For the text-containing cell, return its midpoint in [x, y] coordinate format. 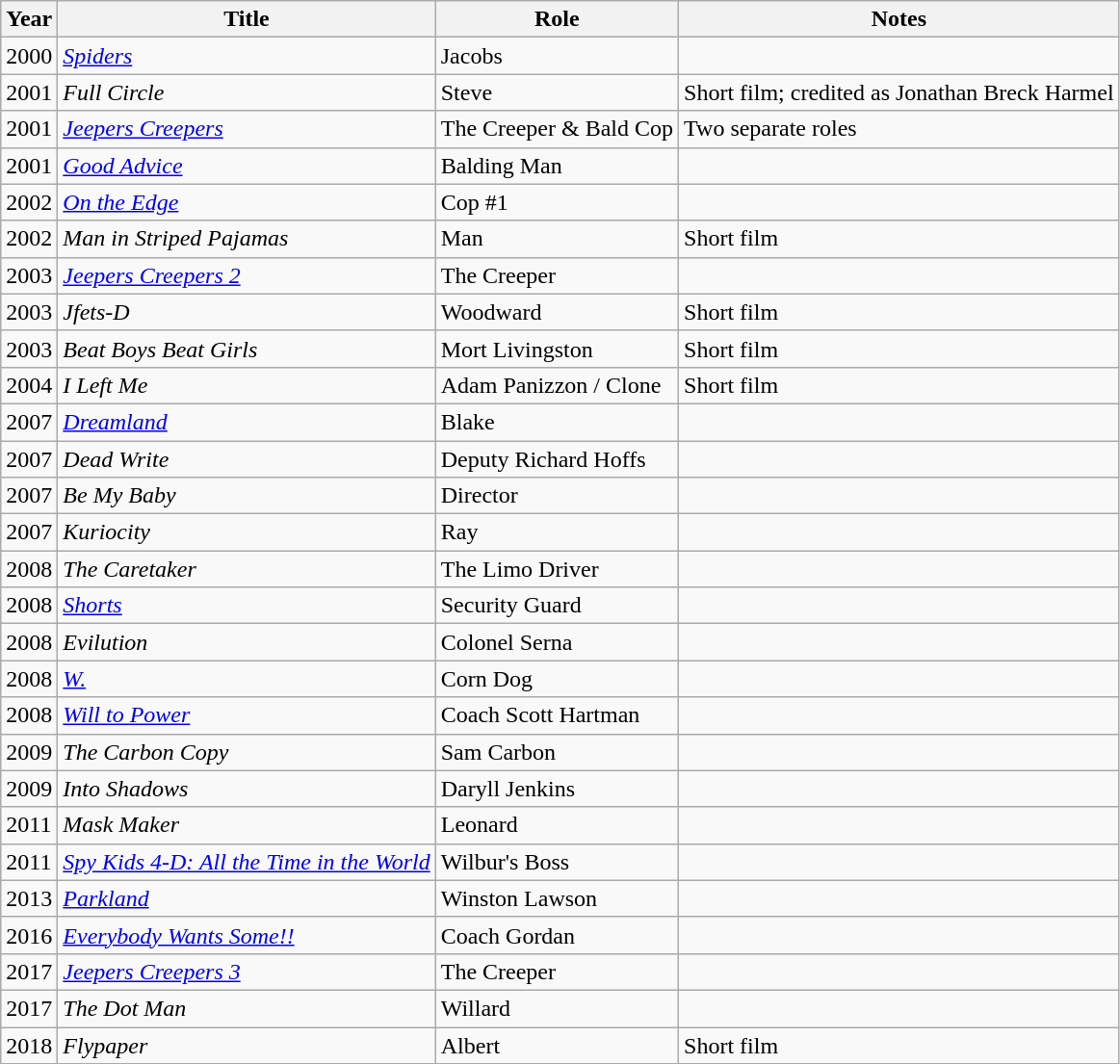
Jacobs [557, 56]
W. [247, 679]
Coach Gordan [557, 935]
Short film; credited as Jonathan Breck Harmel [899, 92]
On the Edge [247, 202]
The Creeper & Bald Cop [557, 129]
Dreamland [247, 422]
Notes [899, 19]
Spiders [247, 56]
Good Advice [247, 166]
2004 [29, 385]
Wilbur's Boss [557, 862]
Beat Boys Beat Girls [247, 349]
2016 [29, 935]
Mask Maker [247, 825]
Deputy Richard Hoffs [557, 459]
Leonard [557, 825]
The Caretaker [247, 569]
Coach Scott Hartman [557, 715]
Ray [557, 532]
Security Guard [557, 606]
Flypaper [247, 1045]
Winston Lawson [557, 898]
Sam Carbon [557, 752]
Two separate roles [899, 129]
Kuriocity [247, 532]
Parkland [247, 898]
Albert [557, 1045]
Balding Man [557, 166]
Willard [557, 1008]
Mort Livingston [557, 349]
Will to Power [247, 715]
Spy Kids 4-D: All the Time in the World [247, 862]
Steve [557, 92]
Director [557, 496]
Woodward [557, 312]
Corn Dog [557, 679]
Role [557, 19]
Jeepers Creepers 3 [247, 972]
2000 [29, 56]
Man [557, 239]
Year [29, 19]
Full Circle [247, 92]
Daryll Jenkins [557, 789]
Be My Baby [247, 496]
Title [247, 19]
2018 [29, 1045]
Shorts [247, 606]
Evilution [247, 642]
Colonel Serna [557, 642]
Man in Striped Pajamas [247, 239]
The Carbon Copy [247, 752]
2013 [29, 898]
The Dot Man [247, 1008]
Cop #1 [557, 202]
The Limo Driver [557, 569]
Blake [557, 422]
Jeepers Creepers [247, 129]
Into Shadows [247, 789]
I Left Me [247, 385]
Everybody Wants Some!! [247, 935]
Dead Write [247, 459]
Jeepers Creepers 2 [247, 275]
Adam Panizzon / Clone [557, 385]
Jfets-D [247, 312]
